Pinpoint the cell where the given text exists, returning its [x, y] midpoint coordinate. 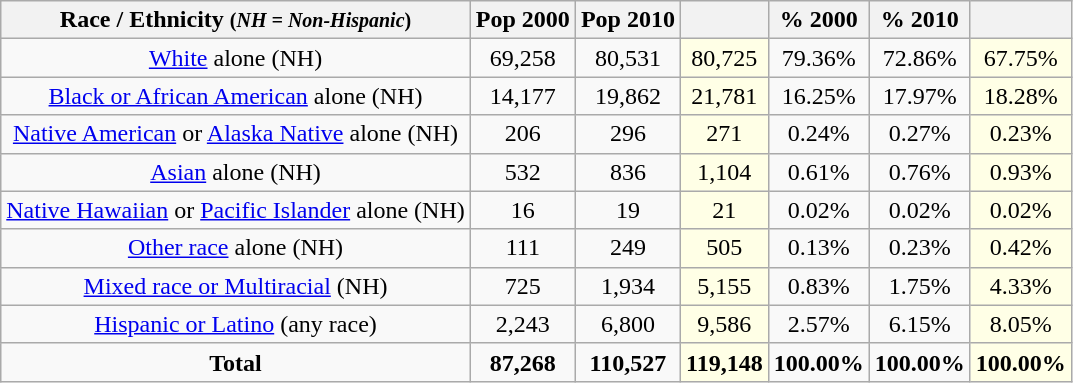
White alone (NH) [236, 58]
0.24% [818, 134]
21,781 [724, 96]
14,177 [522, 96]
Hispanic or Latino (any race) [236, 324]
505 [724, 248]
2.57% [818, 324]
0.61% [818, 172]
16.25% [818, 96]
1.75% [920, 286]
Black or African American alone (NH) [236, 96]
Total [236, 362]
80,725 [724, 58]
6.15% [920, 324]
67.75% [1020, 58]
0.27% [920, 134]
% 2000 [818, 20]
Native Hawaiian or Pacific Islander alone (NH) [236, 210]
5,155 [724, 286]
Race / Ethnicity (NH = Non-Hispanic) [236, 20]
271 [724, 134]
1,104 [724, 172]
19,862 [628, 96]
0.76% [920, 172]
8.05% [1020, 324]
80,531 [628, 58]
0.93% [1020, 172]
0.13% [818, 248]
69,258 [522, 58]
72.86% [920, 58]
119,148 [724, 362]
9,586 [724, 324]
79.36% [818, 58]
87,268 [522, 362]
1,934 [628, 286]
2,243 [522, 324]
21 [724, 210]
6,800 [628, 324]
16 [522, 210]
4.33% [1020, 286]
532 [522, 172]
Pop 2000 [522, 20]
111 [522, 248]
Mixed race or Multiracial (NH) [236, 286]
836 [628, 172]
19 [628, 210]
0.42% [1020, 248]
Native American or Alaska Native alone (NH) [236, 134]
206 [522, 134]
17.97% [920, 96]
Pop 2010 [628, 20]
296 [628, 134]
725 [522, 286]
18.28% [1020, 96]
Asian alone (NH) [236, 172]
% 2010 [920, 20]
110,527 [628, 362]
249 [628, 248]
0.83% [818, 286]
Other race alone (NH) [236, 248]
